Scan for the cell matching the given text and deliver its [x, y] coordinate at center. 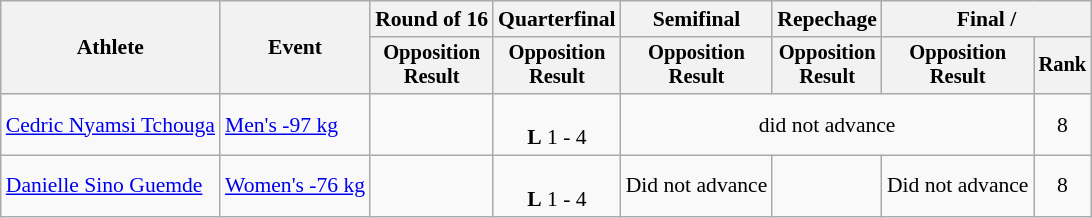
Athlete [110, 48]
Women's -76 kg [295, 186]
Final / [986, 19]
Semifinal [697, 19]
Men's -97 kg [295, 124]
Repechage [827, 19]
Quarterfinal [557, 19]
did not advance [828, 124]
Rank [1063, 66]
Event [295, 48]
Cedric Nyamsi Tchouga [110, 124]
Danielle Sino Guemde [110, 186]
Round of 16 [432, 19]
